Provide the [X, Y] coordinate of the cell's center where the given text is located.  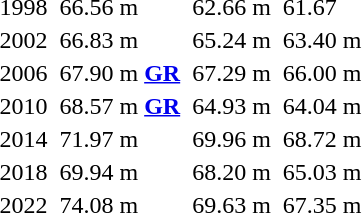
64.93 m [232, 106]
68.57 m GR [120, 106]
67.29 m [232, 73]
67.90 m GR [120, 73]
68.20 m [232, 172]
69.94 m [120, 172]
71.97 m [120, 139]
69.96 m [232, 139]
65.24 m [232, 40]
66.83 m [120, 40]
